Search for the cell housing the specified text and yield its (x, y) center coordinate. 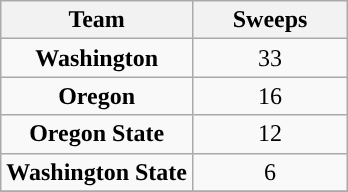
Team (97, 20)
12 (270, 134)
6 (270, 172)
16 (270, 96)
Sweeps (270, 20)
33 (270, 58)
Oregon State (97, 134)
Washington (97, 58)
Oregon (97, 96)
Washington State (97, 172)
